Output the [X, Y] coordinate of the center of the cell containing the given text.  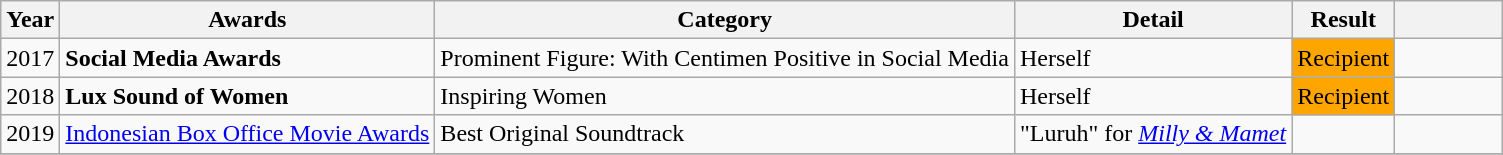
Inspiring Women [725, 96]
2018 [30, 96]
Social Media Awards [248, 58]
Year [30, 20]
"Luruh" for Milly & Mamet [1152, 134]
Best Original Soundtrack [725, 134]
Awards [248, 20]
Category [725, 20]
Prominent Figure: With Centimen Positive in Social Media [725, 58]
Indonesian Box Office Movie Awards [248, 134]
Detail [1152, 20]
Result [1344, 20]
2019 [30, 134]
Lux Sound of Women [248, 96]
2017 [30, 58]
